Extract the (x, y) coordinate from the center of the cell holding the provided text.  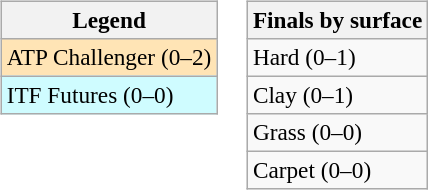
Clay (0–1) (337, 95)
ITF Futures (0–0) (108, 95)
ATP Challenger (0–2) (108, 57)
Finals by surface (337, 20)
Grass (0–0) (337, 133)
Carpet (0–0) (337, 171)
Hard (0–1) (337, 57)
Legend (108, 20)
